Return the [x, y] coordinate for the center point of the cell that contains the specified text.  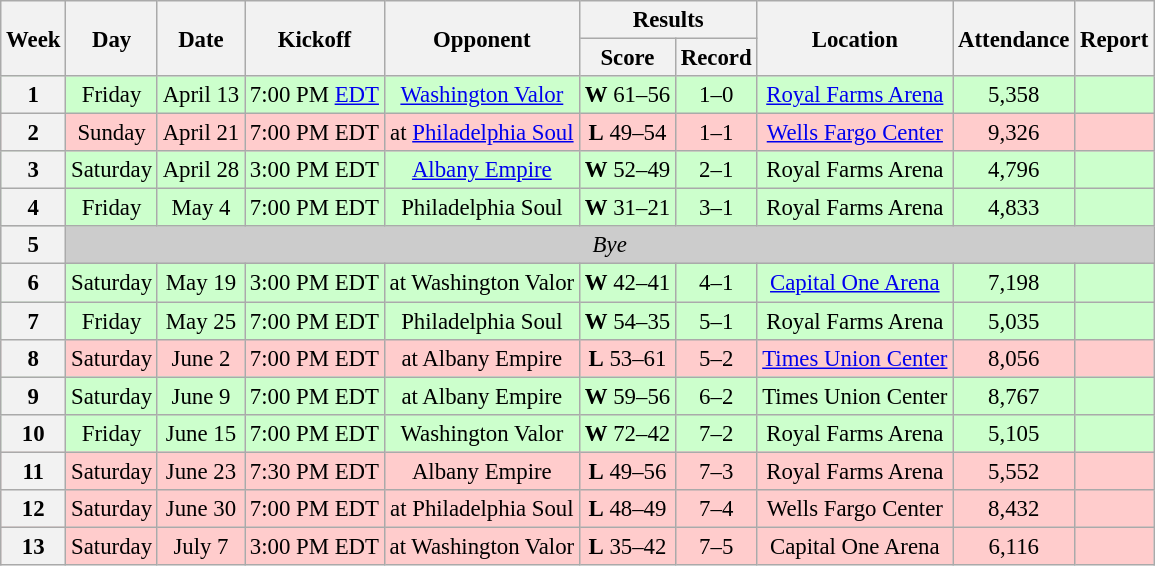
1–0 [716, 95]
L 49–54 [627, 133]
June 30 [200, 509]
4,796 [1014, 170]
7 [34, 321]
May 25 [200, 321]
Bye [610, 245]
6 [34, 283]
7–2 [716, 433]
L 48–49 [627, 509]
Report [1114, 38]
Results [668, 20]
5,358 [1014, 95]
L 35–42 [627, 546]
11 [34, 471]
1 [34, 95]
June 23 [200, 471]
10 [34, 433]
8,767 [1014, 396]
Day [112, 38]
July 7 [200, 546]
June 9 [200, 396]
1–1 [716, 133]
5–1 [716, 321]
W 52–49 [627, 170]
7–5 [716, 546]
5,552 [1014, 471]
8,056 [1014, 358]
April 28 [200, 170]
W 42–41 [627, 283]
W 72–42 [627, 433]
May 4 [200, 208]
5–2 [716, 358]
6–2 [716, 396]
7,198 [1014, 283]
4 [34, 208]
W 31–21 [627, 208]
June 15 [200, 433]
Date [200, 38]
9 [34, 396]
April 21 [200, 133]
6,116 [1014, 546]
5 [34, 245]
12 [34, 509]
5,105 [1014, 433]
L 53–61 [627, 358]
9,326 [1014, 133]
May 19 [200, 283]
Opponent [482, 38]
3–1 [716, 208]
7–3 [716, 471]
8,432 [1014, 509]
April 13 [200, 95]
7:30 PM EDT [315, 471]
W 61–56 [627, 95]
8 [34, 358]
Sunday [112, 133]
Week [34, 38]
2–1 [716, 170]
Attendance [1014, 38]
3 [34, 170]
Kickoff [315, 38]
5,035 [1014, 321]
2 [34, 133]
W 59–56 [627, 396]
Location [855, 38]
W 54–35 [627, 321]
4,833 [1014, 208]
7–4 [716, 509]
13 [34, 546]
June 2 [200, 358]
L 49–56 [627, 471]
4–1 [716, 283]
Record [716, 58]
Score [627, 58]
